Extract the (x, y) coordinate from the center of the cell holding the provided text.  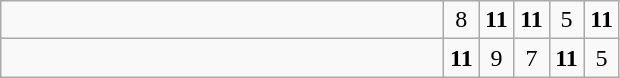
9 (496, 58)
8 (462, 20)
7 (532, 58)
